Extract the (X, Y) coordinate from the center of the cell holding the provided text.  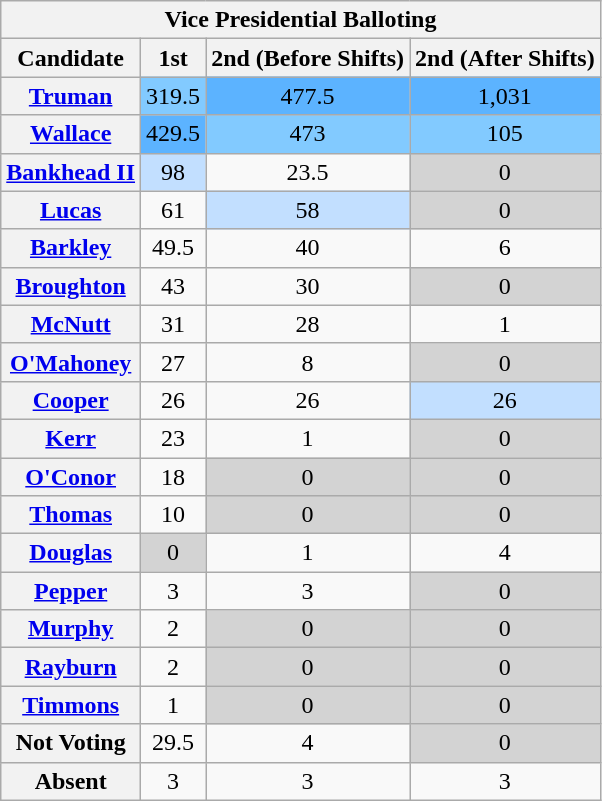
Pepper (71, 591)
Wallace (71, 134)
23 (174, 438)
Barkley (71, 248)
2nd (Before Shifts) (308, 58)
30 (308, 286)
23.5 (308, 172)
Absent (71, 781)
28 (308, 324)
18 (174, 477)
Vice Presidential Balloting (300, 20)
1st (174, 58)
Bankhead II (71, 172)
6 (506, 248)
O'Mahoney (71, 362)
10 (174, 515)
Cooper (71, 400)
43 (174, 286)
1,031 (506, 96)
29.5 (174, 743)
Candidate (71, 58)
Not Voting (71, 743)
2nd (After Shifts) (506, 58)
429.5 (174, 134)
Rayburn (71, 667)
Kerr (71, 438)
98 (174, 172)
Thomas (71, 515)
Truman (71, 96)
473 (308, 134)
McNutt (71, 324)
O'Conor (71, 477)
40 (308, 248)
Murphy (71, 629)
Douglas (71, 553)
Broughton (71, 286)
49.5 (174, 248)
477.5 (308, 96)
8 (308, 362)
61 (174, 210)
Lucas (71, 210)
Timmons (71, 705)
27 (174, 362)
319.5 (174, 96)
105 (506, 134)
31 (174, 324)
58 (308, 210)
